Search for the cell housing the specified text and yield its [X, Y] center coordinate. 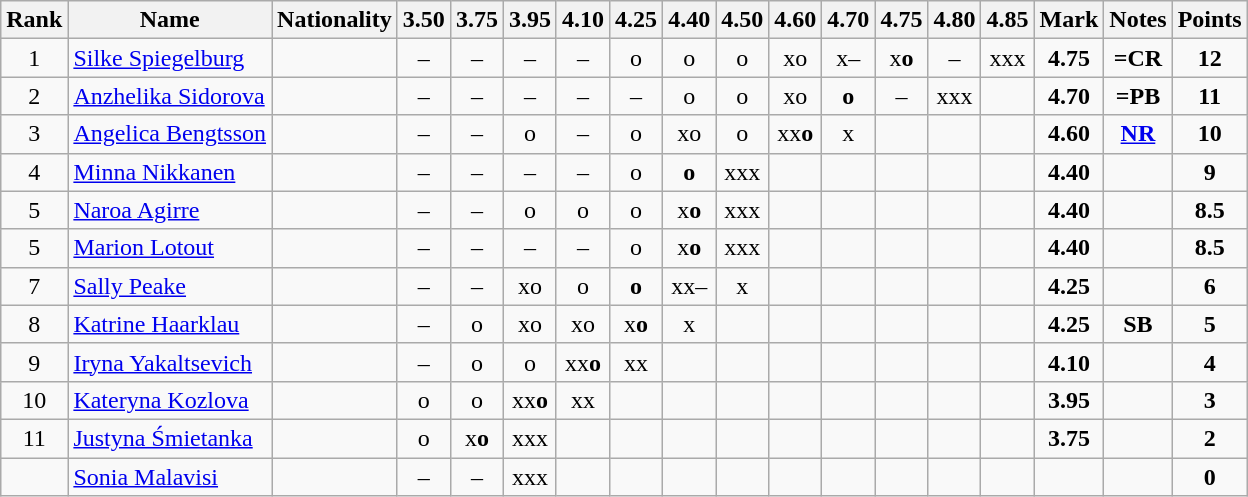
Rank [34, 20]
Nationality [335, 20]
12 [1210, 58]
NR [1138, 134]
Sonia Malavisi [170, 477]
1 [34, 58]
Anzhelika Sidorova [170, 96]
=CR [1138, 58]
Minna Nikkanen [170, 172]
0 [1210, 477]
4.85 [1008, 20]
Marion Lotout [170, 248]
Mark [1069, 20]
Sally Peake [170, 286]
xx– [690, 286]
Points [1210, 20]
=PB [1138, 96]
8 [34, 324]
Naroa Agirre [170, 210]
4.80 [954, 20]
Notes [1138, 20]
Katrine Haarklau [170, 324]
SB [1138, 324]
Kateryna Kozlova [170, 400]
Name [170, 20]
6 [1210, 286]
Justyna Śmietanka [170, 438]
Silke Spiegelburg [170, 58]
4.50 [742, 20]
3.50 [424, 20]
Iryna Yakaltsevich [170, 362]
7 [34, 286]
x– [848, 58]
Angelica Bengtsson [170, 134]
